Search for the cell housing the specified text and yield its (x, y) center coordinate. 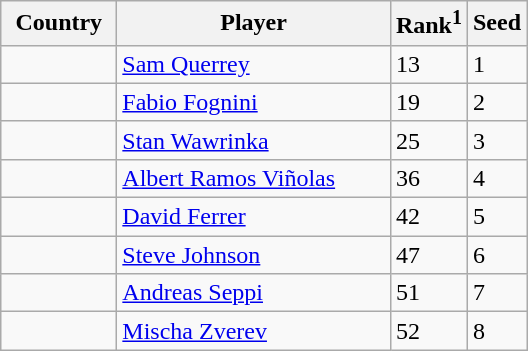
David Ferrer (254, 217)
42 (428, 217)
52 (428, 331)
Seed (496, 24)
13 (428, 64)
Sam Querrey (254, 64)
Steve Johnson (254, 255)
19 (428, 102)
36 (428, 178)
Country (59, 24)
Rank1 (428, 24)
Fabio Fognini (254, 102)
Andreas Seppi (254, 293)
Albert Ramos Viñolas (254, 178)
1 (496, 64)
4 (496, 178)
6 (496, 255)
7 (496, 293)
51 (428, 293)
47 (428, 255)
Stan Wawrinka (254, 140)
8 (496, 331)
3 (496, 140)
25 (428, 140)
5 (496, 217)
Mischa Zverev (254, 331)
2 (496, 102)
Player (254, 24)
